Find where the given text appears and provide that cell's center as (x, y) coordinate. 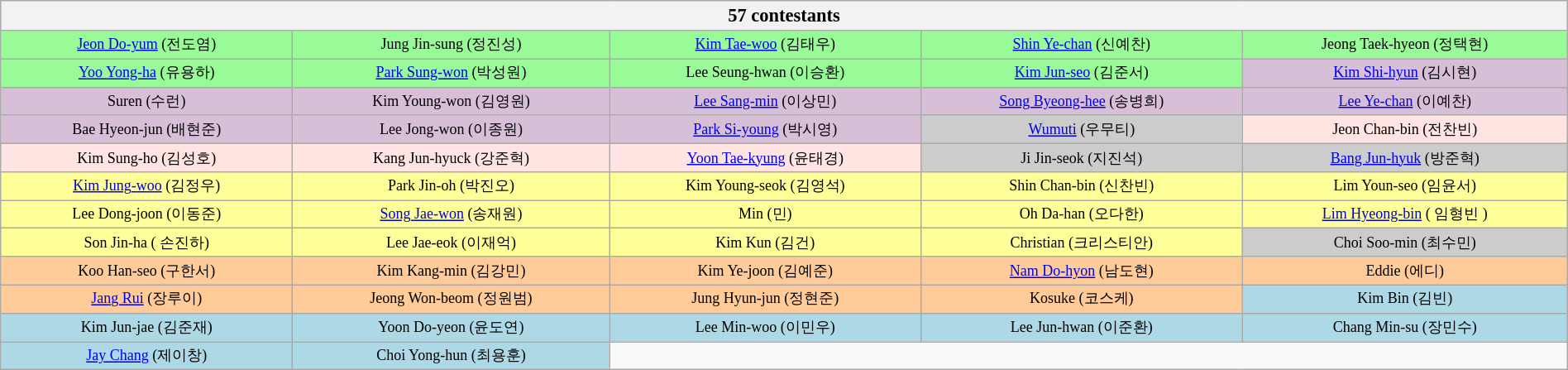
57 contestants (784, 16)
Lee Sang-min (이상민) (765, 101)
Kim Kang-min (김강민) (452, 271)
Kim Jun-jae (김준재) (147, 327)
Jeon Chan-bin (전찬빈) (1404, 129)
Lee Ye-chan (이예찬) (1404, 101)
Lim Hyeong-bin ( 임형빈 ) (1404, 214)
Wumuti (우무티) (1082, 129)
Jeong Won-beom (정원범) (452, 299)
Shin Chan-bin (신찬빈) (1082, 186)
Yoon Tae-kyung (윤태경) (765, 157)
Jang Rui (장루이) (147, 299)
Shin Ye-chan (신예찬) (1082, 45)
Jung Hyun-jun (정현준) (765, 299)
Kang Jun-hyuck (강준혁) (452, 157)
Nam Do-hyon (남도현) (1082, 271)
Kim Tae-woo (김태우) (765, 45)
Yoo Yong-ha (유용하) (147, 73)
Jay Chang (제이창) (147, 356)
Park Sung-won (박성원) (452, 73)
Kim Kun (김건) (765, 243)
Yoon Do-yeon (윤도연) (452, 327)
Jung Jin-sung (정진성) (452, 45)
Kim Young-seok (김영석) (765, 186)
Song Jae-won (송재원) (452, 214)
Lee Min-woo (이민우) (765, 327)
Christian (크리스티안) (1082, 243)
Kim Jun-seo (김준서) (1082, 73)
Choi Soo-min (최수민) (1404, 243)
Kim Shi-hyun (김시현) (1404, 73)
Lee Jong-won (이종원) (452, 129)
Lim Youn-seo (임윤서) (1404, 186)
Suren (수런) (147, 101)
Kim Jung-woo (김정우) (147, 186)
Eddie (에디) (1404, 271)
Kim Ye-joon (김예준) (765, 271)
Min (민) (765, 214)
Jeong Taek-hyeon (정택현) (1404, 45)
Kim Sung-ho (김성호) (147, 157)
Chang Min-su (장민수) (1404, 327)
Lee Seung-hwan (이승환) (765, 73)
Kim Bin (김빈) (1404, 299)
Kosuke (코스케) (1082, 299)
Bae Hyeon-jun (배현준) (147, 129)
Oh Da-han (오다한) (1082, 214)
Son Jin-ha ( 손진하) (147, 243)
Lee Jae-eok (이재억) (452, 243)
Lee Dong-joon (이동준) (147, 214)
Ji Jin-seok (지진석) (1082, 157)
Jeon Do-yum (전도염) (147, 45)
Lee Jun-hwan (이준환) (1082, 327)
Bang Jun-hyuk (방준혁) (1404, 157)
Park Jin-oh (박진오) (452, 186)
Choi Yong-hun (최용훈) (452, 356)
Park Si-young (박시영) (765, 129)
Koo Han-seo (구한서) (147, 271)
Song Byeong-hee (송병희) (1082, 101)
Kim Young-won (김영원) (452, 101)
